Capture the cell that displays the provided text and extract its (X, Y) central coordinate. 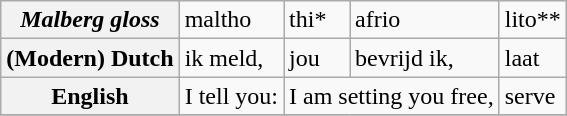
English (90, 96)
Malberg gloss (90, 20)
ik meld, (231, 58)
afrio (425, 20)
lito** (532, 20)
jou (317, 58)
laat (532, 58)
(Modern) Dutch (90, 58)
maltho (231, 20)
serve (532, 96)
thi* (317, 20)
bevrijd ik, (425, 58)
I am setting you free, (392, 96)
I tell you: (231, 96)
